Return (x, y) of the center of cell containing provided text 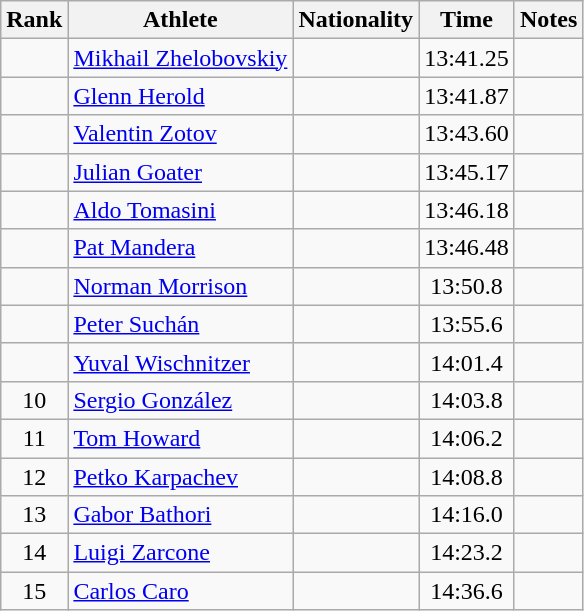
13:41.25 (467, 58)
10 (34, 400)
Aldo Tomasini (180, 210)
14:08.8 (467, 477)
14:16.0 (467, 515)
13:50.8 (467, 286)
Mikhail Zhelobovskiy (180, 58)
Notes (548, 20)
12 (34, 477)
13 (34, 515)
Valentin Zotov (180, 134)
Glenn Herold (180, 96)
14:01.4 (467, 362)
14:23.2 (467, 553)
13:46.48 (467, 248)
Petko Karpachev (180, 477)
Sergio González (180, 400)
13:55.6 (467, 324)
Peter Suchán (180, 324)
Nationality (356, 20)
14:36.6 (467, 591)
Julian Goater (180, 172)
11 (34, 438)
15 (34, 591)
Athlete (180, 20)
14 (34, 553)
Gabor Bathori (180, 515)
Norman Morrison (180, 286)
13:46.18 (467, 210)
Rank (34, 20)
13:41.87 (467, 96)
13:43.60 (467, 134)
14:06.2 (467, 438)
Tom Howard (180, 438)
14:03.8 (467, 400)
13:45.17 (467, 172)
Pat Mandera (180, 248)
Luigi Zarcone (180, 553)
Yuval Wischnitzer (180, 362)
Time (467, 20)
Carlos Caro (180, 591)
